Scan for the cell matching the given text and deliver its [x, y] coordinate at center. 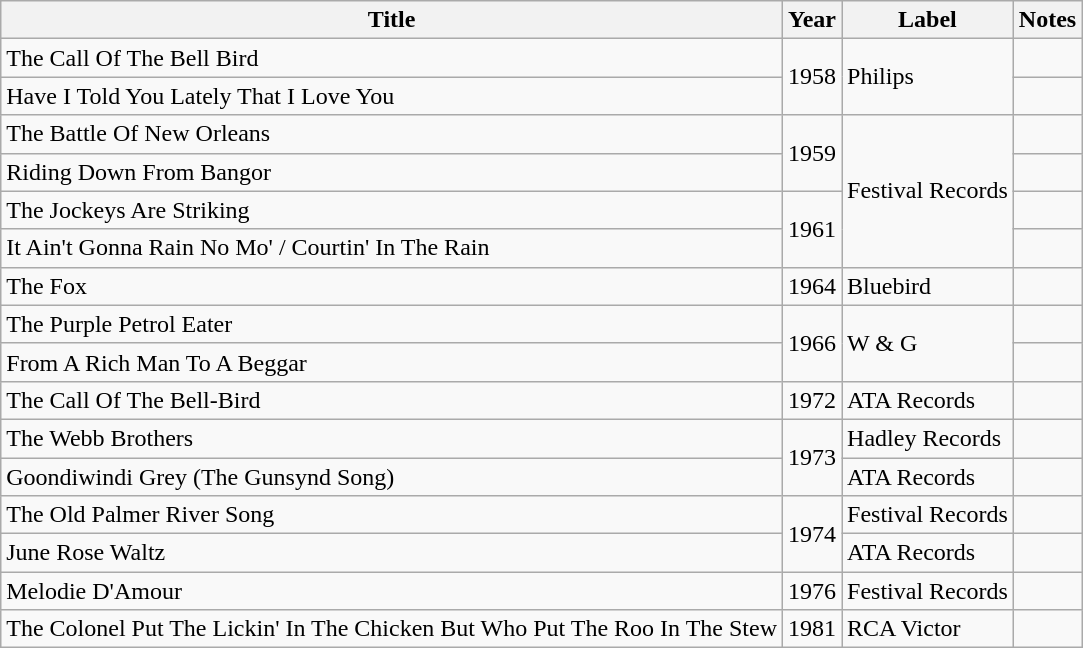
Bluebird [928, 286]
Philips [928, 77]
Hadley Records [928, 438]
The Jockeys Are Striking [392, 210]
1972 [812, 400]
Goondiwindi Grey (The Gunsynd Song) [392, 477]
1976 [812, 591]
1966 [812, 343]
1964 [812, 286]
Notes [1047, 20]
The Battle Of New Orleans [392, 134]
The Fox [392, 286]
Riding Down From Bangor [392, 172]
RCA Victor [928, 629]
The Call Of The Bell Bird [392, 58]
W & G [928, 343]
Have I Told You Lately That I Love You [392, 96]
The Colonel Put The Lickin' In The Chicken But Who Put The Roo In The Stew [392, 629]
1981 [812, 629]
Title [392, 20]
1961 [812, 229]
1973 [812, 457]
Label [928, 20]
1974 [812, 534]
June Rose Waltz [392, 553]
1958 [812, 77]
The Purple Petrol Eater [392, 324]
The Webb Brothers [392, 438]
From A Rich Man To A Beggar [392, 362]
The Call Of The Bell-Bird [392, 400]
Melodie D'Amour [392, 591]
The Old Palmer River Song [392, 515]
1959 [812, 153]
Year [812, 20]
It Ain't Gonna Rain No Mo' / Courtin' In The Rain [392, 248]
